Locate the cell with the specified text and output its [x, y] center coordinate. 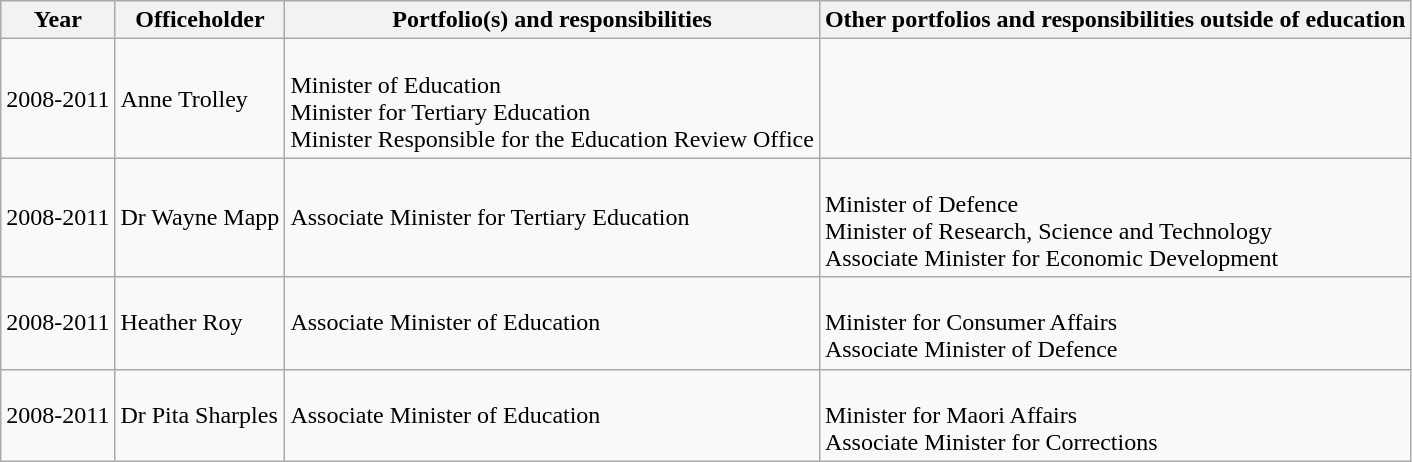
Associate Minister for Tertiary Education [552, 218]
Dr Pita Sharples [200, 415]
Year [58, 20]
Dr Wayne Mapp [200, 218]
Heather Roy [200, 323]
Portfolio(s) and responsibilities [552, 20]
Officeholder [200, 20]
Minister of EducationMinister for Tertiary EducationMinister Responsible for the Education Review Office [552, 98]
Minister of DefenceMinister of Research, Science and TechnologyAssociate Minister for Economic Development [1115, 218]
Anne Trolley [200, 98]
Other portfolios and responsibilities outside of education [1115, 20]
Minister for Maori AffairsAssociate Minister for Corrections [1115, 415]
Minister for Consumer AffairsAssociate Minister of Defence [1115, 323]
